Identify which cell holds the provided text, then report its (X, Y) central coordinate. 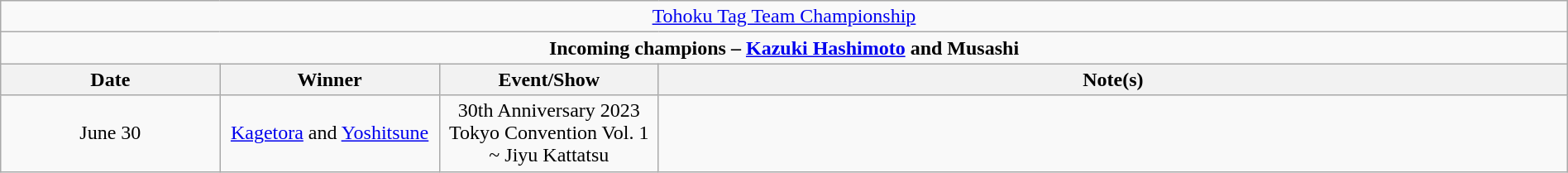
Date (111, 79)
Kagetora and Yoshitsune (329, 133)
30th Anniversary 2023 Tokyo Convention Vol. 1 ~ Jiyu Kattatsu (549, 133)
Event/Show (549, 79)
Tohoku Tag Team Championship (784, 17)
Incoming champions – Kazuki Hashimoto and Musashi (784, 48)
Note(s) (1113, 79)
Winner (329, 79)
June 30 (111, 133)
